Return (x, y) of the center of cell containing provided text 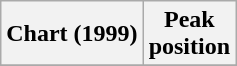
Chart (1999) (72, 34)
Peakposition (189, 34)
